Find where the given text appears and provide that cell's center as [X, Y] coordinate. 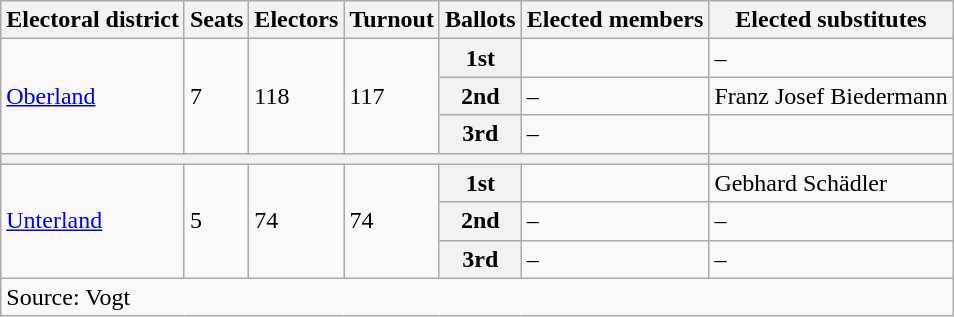
Ballots [480, 20]
Elected members [615, 20]
118 [296, 96]
Seats [216, 20]
Source: Vogt [477, 297]
Electors [296, 20]
Turnout [392, 20]
Oberland [93, 96]
5 [216, 221]
117 [392, 96]
Unterland [93, 221]
Gebhard Schädler [831, 183]
7 [216, 96]
Franz Josef Biedermann [831, 96]
Elected substitutes [831, 20]
Electoral district [93, 20]
